Return (X, Y) of the center of cell containing provided text 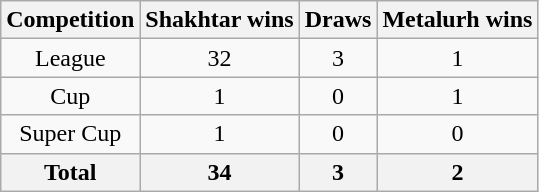
Shakhtar wins (220, 20)
League (70, 58)
Cup (70, 96)
Total (70, 172)
32 (220, 58)
Competition (70, 20)
Draws (338, 20)
Super Cup (70, 134)
2 (458, 172)
Metalurh wins (458, 20)
34 (220, 172)
